Provide the [x, y] coordinate of the cell's center where the given text is located.  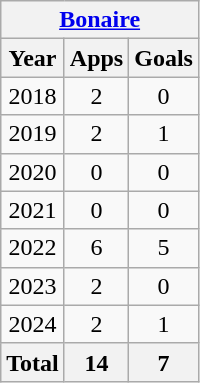
Goals [164, 58]
Total [33, 362]
Apps [96, 58]
7 [164, 362]
2019 [33, 134]
2022 [33, 248]
5 [164, 248]
Bonaire [100, 20]
2018 [33, 96]
Year [33, 58]
2024 [33, 324]
2021 [33, 210]
2020 [33, 172]
14 [96, 362]
6 [96, 248]
2023 [33, 286]
